Find where the given text appears and provide that cell's center as [x, y] coordinate. 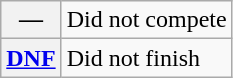
Did not finish [146, 58]
— [31, 20]
Did not compete [146, 20]
DNF [31, 58]
